Search for the cell housing the specified text and yield its [x, y] center coordinate. 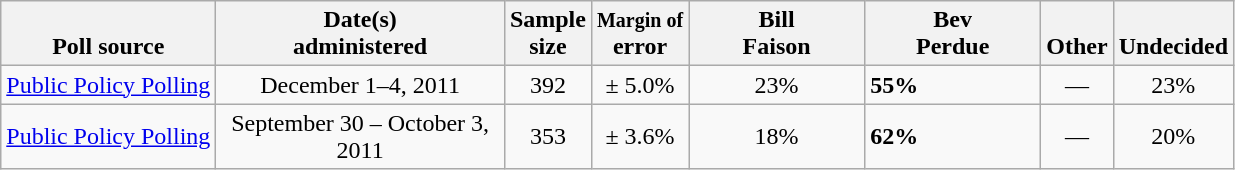
September 30 – October 3, 2011 [360, 136]
Other [1077, 34]
Poll source [108, 34]
± 3.6% [640, 136]
62% [953, 136]
December 1–4, 2011 [360, 85]
353 [548, 136]
BillFaison [777, 34]
55% [953, 85]
20% [1173, 136]
Undecided [1173, 34]
BevPerdue [953, 34]
Date(s)administered [360, 34]
18% [777, 136]
392 [548, 85]
± 5.0% [640, 85]
Margin oferror [640, 34]
Samplesize [548, 34]
